Output the [X, Y] coordinate of the center of the cell containing the given text.  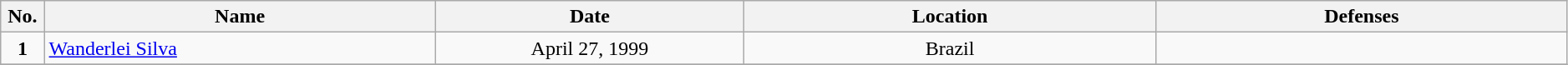
Wanderlei Silva [240, 48]
Brazil [951, 48]
Defenses [1362, 17]
April 27, 1999 [590, 48]
Name [240, 17]
1 [23, 48]
Location [951, 17]
No. [23, 17]
Date [590, 17]
